Return (X, Y) of the center of cell containing provided text 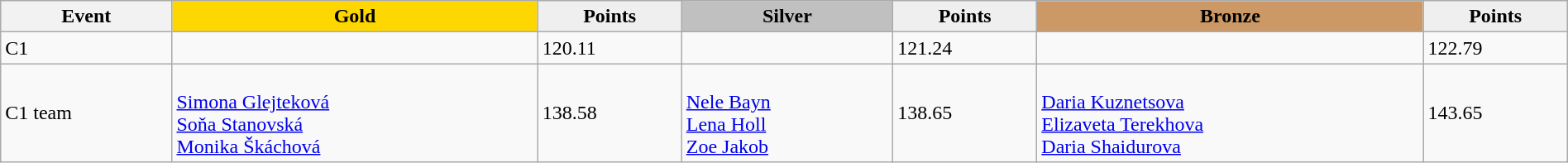
Gold (355, 17)
143.65 (1495, 113)
Silver (787, 17)
Nele BaynLena HollZoe Jakob (787, 113)
Simona GlejtekováSoňa StanovskáMonika Škáchová (355, 113)
C1 (86, 48)
Bronze (1231, 17)
138.65 (965, 113)
121.24 (965, 48)
138.58 (610, 113)
Event (86, 17)
C1 team (86, 113)
120.11 (610, 48)
122.79 (1495, 48)
Daria KuznetsovaElizaveta TerekhovaDaria Shaidurova (1231, 113)
